Provide the (x, y) coordinate of the cell's center where the given text is located.  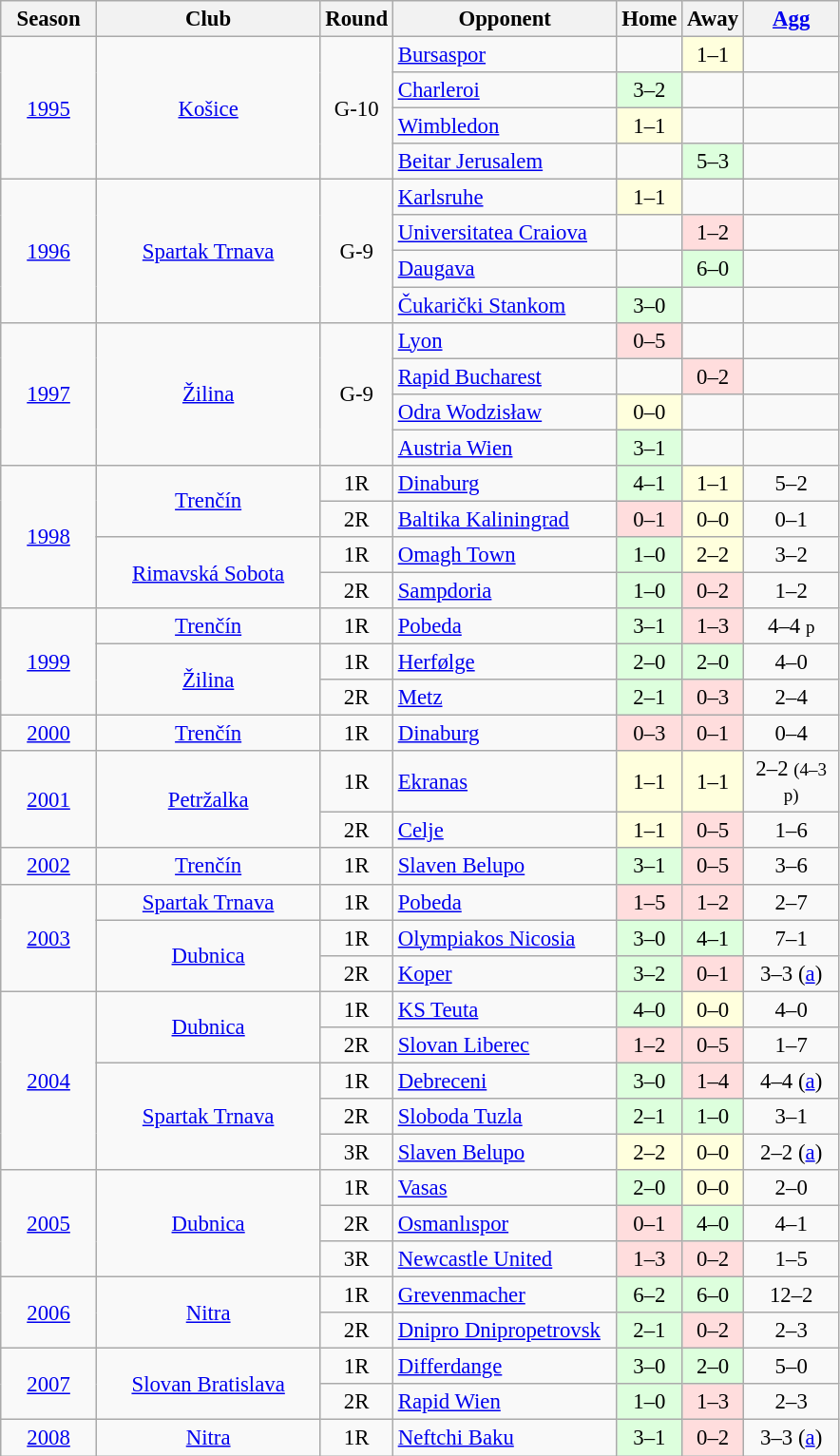
2008 (49, 1438)
Charleroi (505, 90)
2–7 (791, 902)
Odra Wodzisław (505, 412)
Dnipro Dnipropetrovsk (505, 1331)
Grevenmacher (505, 1295)
Beitar Jerusalem (505, 162)
Club (208, 19)
Austria Wien (505, 448)
1999 (49, 661)
5–3 (713, 162)
2002 (49, 867)
Season (49, 19)
KS Teuta (505, 1009)
5–2 (791, 484)
Čukarički Stankom (505, 305)
Sloboda Tuzla (505, 1117)
Round (356, 19)
Daugava (505, 269)
7–1 (791, 938)
Koper (505, 973)
2–2 (4–3 p) (791, 781)
Wimbledon (505, 126)
2004 (49, 1081)
1–7 (791, 1045)
Vasas (505, 1188)
Rapid Wien (505, 1402)
2–2 (a) (791, 1152)
Ekranas (505, 781)
Agg (791, 19)
1997 (49, 393)
Osmanlıspor (505, 1224)
Košice (208, 108)
2006 (49, 1313)
Metz (505, 698)
3–6 (791, 867)
Debreceni (505, 1081)
Olympiakos Nicosia (505, 938)
1–4 (713, 1081)
Herfølge (505, 662)
0–4 (791, 734)
Omagh Town (505, 555)
4–4 (a) (791, 1081)
Rapid Bucharest (505, 376)
Universitatea Craiova (505, 233)
6–2 (650, 1295)
Opponent (505, 19)
2005 (49, 1224)
Lyon (505, 340)
5–0 (791, 1367)
Away (713, 19)
2000 (49, 734)
G-10 (356, 108)
1996 (49, 251)
2003 (49, 937)
Baltika Kaliningrad (505, 519)
Neftchi Baku (505, 1438)
Rimavská Sobota (208, 572)
Celje (505, 831)
1–6 (791, 831)
1995 (49, 108)
Differdange (505, 1367)
Slovan Bratislava (208, 1384)
Slovan Liberec (505, 1045)
12–2 (791, 1295)
2001 (49, 799)
Petržalka (208, 799)
Bursaspor (505, 55)
Newcastle United (505, 1259)
Home (650, 19)
2–4 (791, 698)
Karlsruhe (505, 198)
1998 (49, 537)
4–4 p (791, 626)
2007 (49, 1384)
Sampdoria (505, 590)
